Locate the cell with the specified text and output its [X, Y] center coordinate. 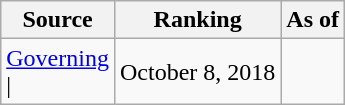
Source [58, 20]
Ranking [197, 20]
October 8, 2018 [197, 72]
As of [313, 20]
Governing| [58, 72]
